Return the (X, Y) coordinate for the center point of the cell that contains the specified text.  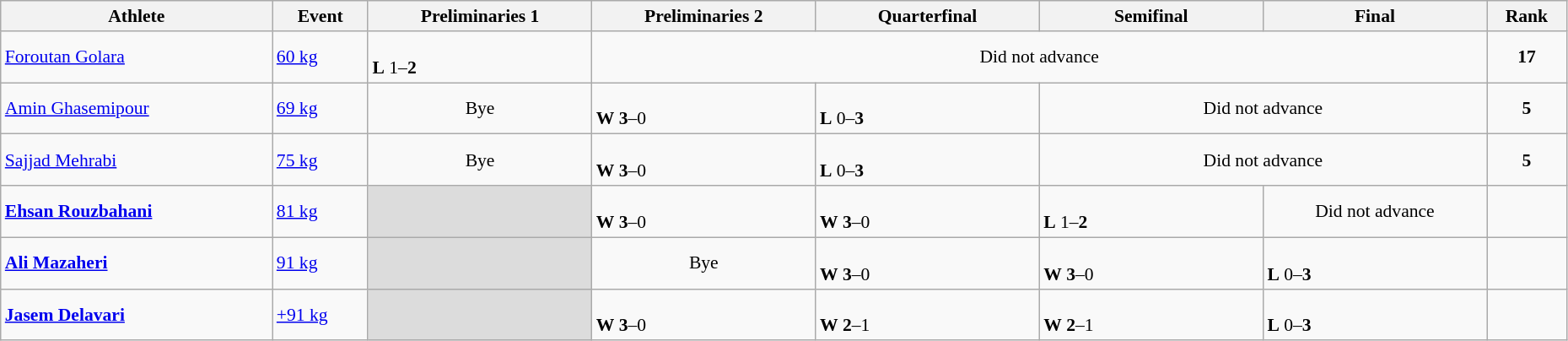
Preliminaries 2 (703, 16)
Jasem Delavari (137, 314)
Foroutan Golara (137, 57)
Sajjad Mehrabi (137, 160)
60 kg (321, 57)
91 kg (321, 263)
+91 kg (321, 314)
81 kg (321, 211)
Event (321, 16)
Athlete (137, 16)
75 kg (321, 160)
Ehsan Rouzbahani (137, 211)
17 (1527, 57)
69 kg (321, 108)
Preliminaries 1 (479, 16)
Final (1375, 16)
Rank (1527, 16)
Amin Ghasemipour (137, 108)
Ali Mazaheri (137, 263)
Semifinal (1150, 16)
Quarterfinal (928, 16)
